Find where the given text appears and provide that cell's center as [x, y] coordinate. 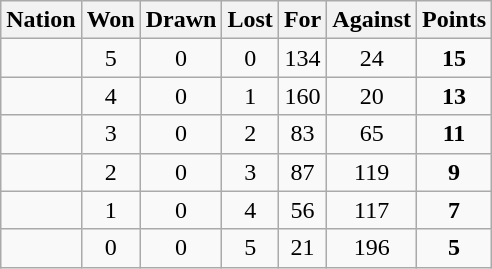
Nation [41, 20]
119 [372, 172]
83 [302, 134]
Drawn [181, 20]
7 [454, 210]
65 [372, 134]
56 [302, 210]
9 [454, 172]
15 [454, 58]
Won [110, 20]
87 [302, 172]
Points [454, 20]
24 [372, 58]
21 [302, 248]
For [302, 20]
196 [372, 248]
Lost [250, 20]
20 [372, 96]
160 [302, 96]
117 [372, 210]
134 [302, 58]
11 [454, 134]
Against [372, 20]
13 [454, 96]
